Return [X, Y] of the center of cell containing provided text 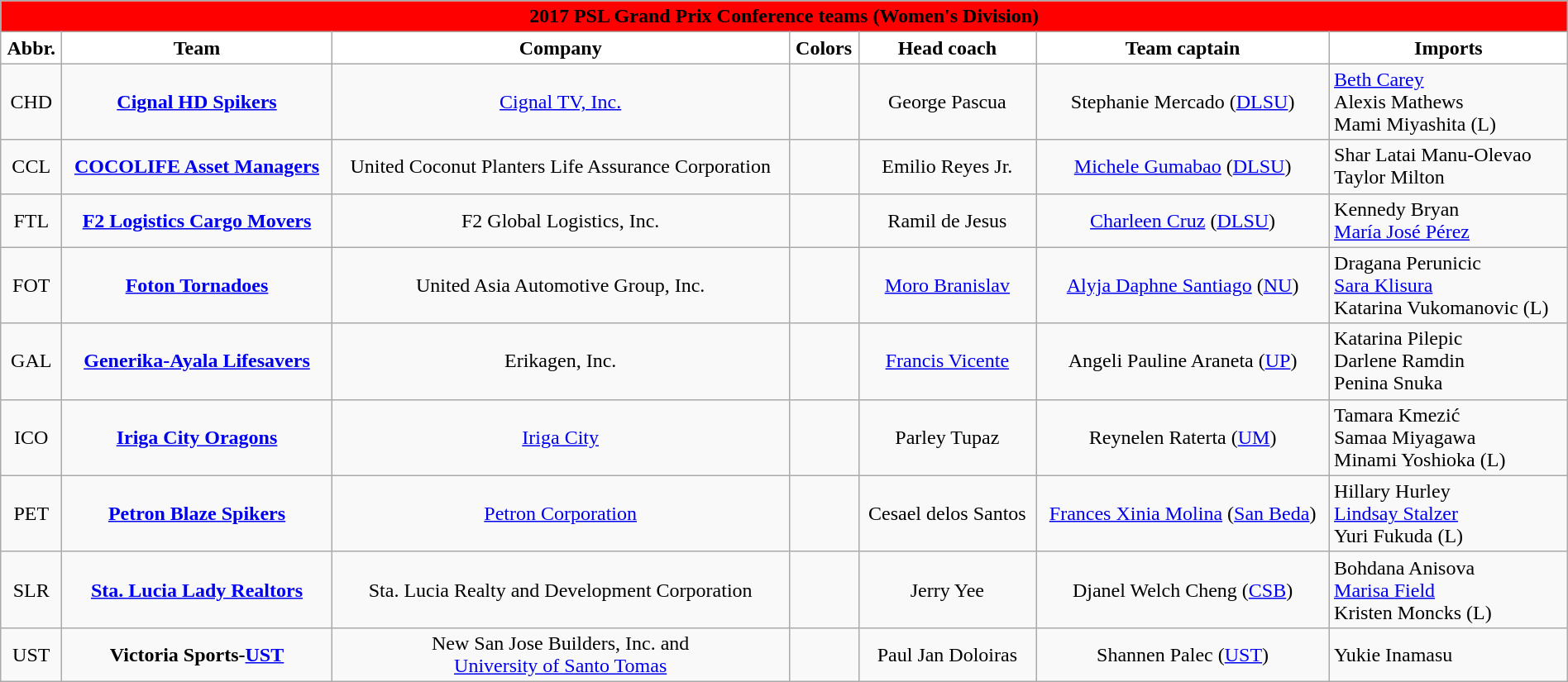
ICO [31, 437]
Foton Tornadoes [197, 285]
Imports [1449, 48]
United Asia Automotive Group, Inc. [561, 285]
Team captain [1183, 48]
Petron Blaze Spikers [197, 513]
Victoria Sports-UST [197, 655]
Shar Latai Manu-Olevao Taylor Milton [1449, 167]
Emilio Reyes Jr. [948, 167]
Sta. Lucia Realty and Development Corporation [561, 589]
F2 Global Logistics, Inc. [561, 220]
Iriga City [561, 437]
Frances Xinia Molina (San Beda) [1183, 513]
GAL [31, 361]
Angeli Pauline Araneta (UP) [1183, 361]
Katarina Pilepic Darlene Ramdin Penina Snuka [1449, 361]
PET [31, 513]
Charleen Cruz (DLSU) [1183, 220]
Kennedy Bryan María José Pérez [1449, 220]
Iriga City Oragons [197, 437]
New San Jose Builders, Inc. andUniversity of Santo Tomas [561, 655]
Team [197, 48]
COCOLIFE Asset Managers [197, 167]
Petron Corporation [561, 513]
Cignal TV, Inc. [561, 102]
Sta. Lucia Lady Realtors [197, 589]
Shannen Palec (UST) [1183, 655]
Company [561, 48]
Alyja Daphne Santiago (NU) [1183, 285]
Djanel Welch Cheng (CSB) [1183, 589]
Francis Vicente [948, 361]
Paul Jan Doloiras [948, 655]
United Coconut Planters Life Assurance Corporation [561, 167]
Cesael delos Santos [948, 513]
Generika-Ayala Lifesavers [197, 361]
Jerry Yee [948, 589]
CHD [31, 102]
Dragana Perunicic Sara Klisura Katarina Vukomanovic (L) [1449, 285]
FTL [31, 220]
Parley Tupaz [948, 437]
2017 PSL Grand Prix Conference teams (Women's Division) [784, 17]
Tamara Kmezić Samaa Miyagawa Minami Yoshioka (L) [1449, 437]
CCL [31, 167]
Michele Gumabao (DLSU) [1183, 167]
Cignal HD Spikers [197, 102]
Colors [824, 48]
UST [31, 655]
Ramil de Jesus [948, 220]
Yukie Inamasu [1449, 655]
FOT [31, 285]
F2 Logistics Cargo Movers [197, 220]
Hillary Hurley Lindsay Stalzer Yuri Fukuda (L) [1449, 513]
Stephanie Mercado (DLSU) [1183, 102]
George Pascua [948, 102]
Head coach [948, 48]
Erikagen, Inc. [561, 361]
Bohdana Anisova Marisa Field Kristen Moncks (L) [1449, 589]
Reynelen Raterta (UM) [1183, 437]
SLR [31, 589]
Abbr. [31, 48]
Beth Carey Alexis Mathews Mami Miyashita (L) [1449, 102]
Moro Branislav [948, 285]
